Provide the (x, y) coordinate of the cell's center where the given text is located.  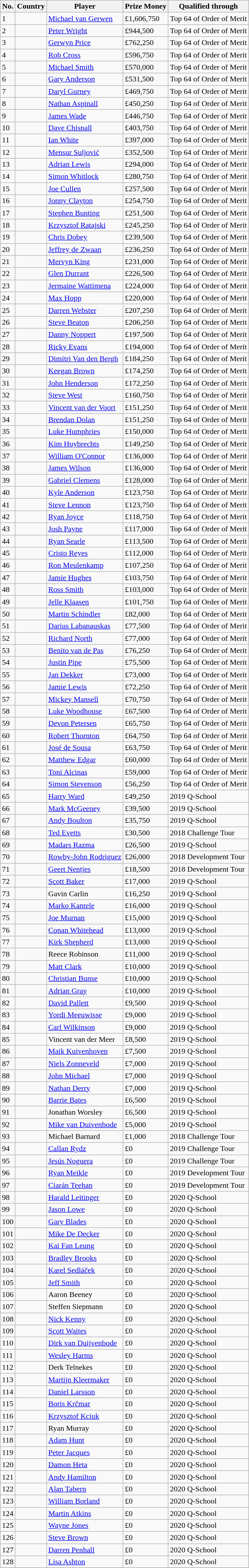
6 (8, 79)
Dave Chisnall (85, 128)
Callan Rydz (85, 1149)
£8,500 (146, 1039)
75 (8, 918)
Wesley Harms (85, 1355)
Cristo Reyes (85, 553)
87 (8, 1064)
Darren Webster (85, 310)
£251,500 (146, 213)
121 (8, 1477)
£231,000 (146, 261)
Yordi Meeuwisse (85, 1015)
Ross Smith (85, 590)
£197,500 (146, 334)
John Henderson (85, 383)
Carl Wilkinson (85, 1027)
107 (8, 1307)
12 (8, 152)
Mickey Mansell (85, 699)
£64,750 (146, 735)
33 (8, 407)
77 (8, 942)
Daniel Larsson (85, 1392)
Gary Blades (85, 1222)
78 (8, 954)
105 (8, 1282)
£280,750 (146, 177)
63 (8, 772)
88 (8, 1076)
Madars Razma (85, 845)
5 (8, 67)
68 (8, 833)
93 (8, 1137)
Gavin Carlin (85, 893)
62 (8, 760)
Justin Pipe (85, 663)
59 (8, 723)
Danny Noppert (85, 334)
Matthew Edgar (85, 760)
91 (8, 1112)
71 (8, 869)
£194,000 (146, 346)
Dirk van Duijvenbode (85, 1343)
102 (8, 1246)
40 (8, 492)
96 (8, 1173)
£18,500 (146, 869)
Aaron Beeney (85, 1294)
James Wilson (85, 468)
Karel Sedláček (85, 1270)
Steve Brown (85, 1538)
Jermaine Wattimena (85, 286)
Reece Robinson (85, 954)
Marko Kantele (85, 905)
£150,000 (146, 432)
117 (8, 1428)
Rowby-John Rodriguez (85, 857)
Mike van Duivenbode (85, 1124)
Glen Durrant (85, 274)
Scott Waites (85, 1331)
29 (8, 359)
Wayne Jones (85, 1526)
123 (8, 1501)
Gabriel Clemens (85, 480)
32 (8, 395)
Joe Murnan (85, 918)
70 (8, 857)
Darius Labanauskas (85, 626)
43 (8, 529)
£63,750 (146, 748)
Kim Huybrechts (85, 444)
John Michael (85, 1076)
Ted Evetts (85, 833)
58 (8, 711)
28 (8, 346)
£245,250 (146, 225)
Michael Barnard (85, 1137)
£26,000 (146, 857)
£76,250 (146, 650)
92 (8, 1124)
£15,000 (146, 918)
Nick Kenny (85, 1319)
Matt Clark (85, 966)
Jelle Klaasen (85, 602)
Toni Alcinas (85, 772)
48 (8, 590)
4 (8, 55)
£60,000 (146, 760)
47 (8, 578)
£160,750 (146, 395)
98 (8, 1197)
Mensur Suljović (85, 152)
Peter Wright (85, 31)
£294,000 (146, 164)
£35,750 (146, 821)
Dimitri Van den Bergh (85, 359)
José de Sousa (85, 748)
42 (8, 517)
46 (8, 565)
Rob Cross (85, 55)
101 (8, 1234)
Country (31, 6)
125 (8, 1526)
Richard North (85, 638)
3 (8, 43)
113 (8, 1380)
William Borland (85, 1501)
Keegan Brown (85, 371)
Scott Baker (85, 881)
17 (8, 213)
£254,750 (146, 201)
52 (8, 638)
Qualified through (208, 6)
53 (8, 650)
74 (8, 905)
Ryan Joyce (85, 517)
£49,250 (146, 796)
Maik Kuivenhoven (85, 1051)
99 (8, 1209)
57 (8, 699)
69 (8, 845)
23 (8, 286)
Ryan Meikle (85, 1173)
61 (8, 748)
£1,000 (146, 1137)
Ron Meulenkamp (85, 565)
Steffen Siepmann (85, 1307)
108 (8, 1319)
£73,000 (146, 675)
110 (8, 1343)
Ryan Murray (85, 1428)
44 (8, 541)
Steve Lennon (85, 504)
£101,750 (146, 602)
124 (8, 1513)
Mike De Decker (85, 1234)
24 (8, 298)
56 (8, 687)
Joe Cullen (85, 189)
Christian Bunse (85, 979)
73 (8, 893)
16 (8, 201)
£103,750 (146, 578)
118 (8, 1440)
22 (8, 274)
£352,500 (146, 152)
£26,500 (146, 845)
£149,250 (146, 444)
120 (8, 1465)
Michael van Gerwen (85, 19)
8 (8, 103)
James Wade (85, 116)
21 (8, 261)
41 (8, 504)
£1,606,750 (146, 19)
13 (8, 164)
Andy Boulton (85, 821)
Geert Nentjes (85, 869)
103 (8, 1258)
Conan Whitehead (85, 930)
£103,000 (146, 590)
Devon Petersen (85, 723)
£762,250 (146, 43)
Brendan Dolan (85, 420)
Michael Smith (85, 67)
10 (8, 128)
Luke Woodhouse (85, 711)
Prize Money (146, 6)
Ryan Searle (85, 541)
2 (8, 31)
Damon Heta (85, 1465)
19 (8, 237)
£30,500 (146, 833)
Nathan Aspinall (85, 103)
£207,250 (146, 310)
51 (8, 626)
£172,250 (146, 383)
126 (8, 1538)
£77,000 (146, 638)
76 (8, 930)
£184,250 (146, 359)
35 (8, 432)
79 (8, 966)
66 (8, 808)
60 (8, 735)
80 (8, 979)
Robert Thornton (85, 735)
Martin Schindler (85, 614)
£17,000 (146, 881)
No. (8, 6)
Kirk Shepherd (85, 942)
26 (8, 322)
£118,750 (146, 517)
34 (8, 420)
104 (8, 1270)
£257,500 (146, 189)
106 (8, 1294)
£82,000 (146, 614)
90 (8, 1100)
Jonny Clayton (85, 201)
Jamie Hughes (85, 578)
£75,500 (146, 663)
£224,000 (146, 286)
£531,500 (146, 79)
Kyle Anderson (85, 492)
85 (8, 1039)
81 (8, 991)
67 (8, 821)
Simon Whitlock (85, 177)
Chris Dobey (85, 237)
Niels Zonneveld (85, 1064)
Jeffrey de Zwaan (85, 249)
Player (85, 6)
Darren Penhall (85, 1550)
£450,250 (146, 103)
£65,750 (146, 723)
Daryl Gurney (85, 91)
119 (8, 1452)
Steve West (85, 395)
89 (8, 1088)
Ricky Evans (85, 346)
£570,000 (146, 67)
£67,500 (146, 711)
Jamie Lewis (85, 687)
£16,250 (146, 893)
128 (8, 1562)
7 (8, 91)
49 (8, 602)
18 (8, 225)
£117,000 (146, 529)
£220,000 (146, 298)
Gerwyn Price (85, 43)
Mark McGeeney (85, 808)
100 (8, 1222)
£239,500 (146, 237)
£113,500 (146, 541)
£11,000 (146, 954)
Josh Payne (85, 529)
£206,250 (146, 322)
Harald Leitinger (85, 1197)
65 (8, 796)
14 (8, 177)
£446,750 (146, 116)
Martin Atkins (85, 1513)
Ciarán Teehan (85, 1185)
39 (8, 480)
Max Hopp (85, 298)
£56,250 (146, 784)
114 (8, 1392)
127 (8, 1550)
Jeff Smith (85, 1282)
1 (8, 19)
£9,500 (146, 1003)
31 (8, 383)
£174,250 (146, 371)
Nathan Derry (85, 1088)
116 (8, 1416)
Bradley Brooks (85, 1258)
Krzysztof Ratajski (85, 225)
30 (8, 371)
36 (8, 444)
£107,250 (146, 565)
55 (8, 675)
Stephen Bunting (85, 213)
Benito van de Pas (85, 650)
122 (8, 1489)
94 (8, 1149)
115 (8, 1404)
97 (8, 1185)
50 (8, 614)
Andy Hamilton (85, 1477)
Mervyn King (85, 261)
111 (8, 1355)
£59,000 (146, 772)
William O'Connor (85, 456)
37 (8, 456)
72 (8, 881)
Adrian Gray (85, 991)
84 (8, 1027)
£112,000 (146, 553)
Boris Krčmar (85, 1404)
Adrian Lewis (85, 164)
£944,500 (146, 31)
86 (8, 1051)
£70,750 (146, 699)
Jesús Noguera (85, 1161)
Simon Stevenson (85, 784)
£403,750 (146, 128)
Kai Fan Leung (85, 1246)
£72,250 (146, 687)
Barrie Bates (85, 1100)
Vincent van der Voort (85, 407)
£236,250 (146, 249)
Vincent van der Meer (85, 1039)
82 (8, 1003)
45 (8, 553)
20 (8, 249)
Jonathan Worsley (85, 1112)
£128,000 (146, 480)
£226,500 (146, 274)
£5,000 (146, 1124)
£16,000 (146, 905)
£596,750 (146, 55)
Luke Humphries (85, 432)
109 (8, 1331)
Lisa Ashton (85, 1562)
Ian White (85, 140)
Harry Ward (85, 796)
112 (8, 1367)
54 (8, 663)
64 (8, 784)
38 (8, 468)
Gary Anderson (85, 79)
Alan Tabern (85, 1489)
Peter Jacques (85, 1452)
£77,500 (146, 626)
£469,750 (146, 91)
95 (8, 1161)
Jason Lowe (85, 1209)
David Pallett (85, 1003)
25 (8, 310)
Steve Beaton (85, 322)
11 (8, 140)
£397,000 (146, 140)
83 (8, 1015)
Jan Dekker (85, 675)
Krzysztof Kciuk (85, 1416)
Martijn Kleermaker (85, 1380)
£7,500 (146, 1051)
£39,500 (146, 808)
Derk Telnekes (85, 1367)
9 (8, 116)
15 (8, 189)
27 (8, 334)
Adam Hunt (85, 1440)
